Pinpoint the cell where the given text exists, returning its [x, y] midpoint coordinate. 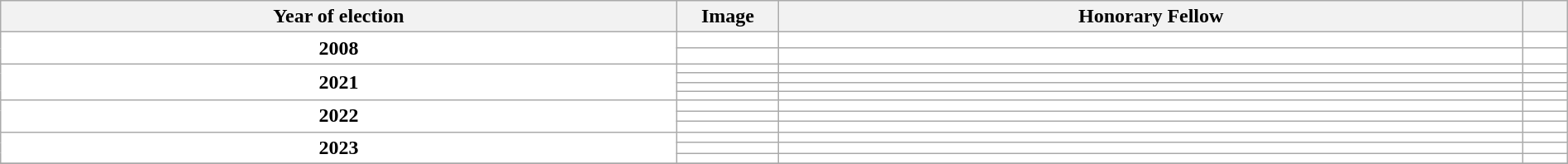
2022 [339, 116]
2021 [339, 82]
Image [728, 17]
2008 [339, 48]
2023 [339, 147]
Honorary Fellow [1151, 17]
Year of election [339, 17]
